Scan for the cell matching the given text and deliver its (x, y) coordinate at center. 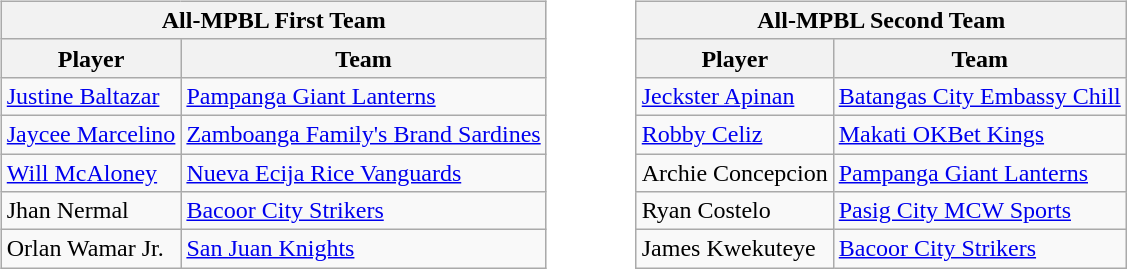
James Kwekuteye (734, 249)
All-MPBL Second Team (881, 20)
Jhan Nermal (91, 211)
All-MPBL First Team (274, 20)
Jaycee Marcelino (91, 134)
Orlan Wamar Jr. (91, 249)
Makati OKBet Kings (980, 134)
San Juan Knights (364, 249)
Zamboanga Family's Brand Sardines (364, 134)
Pasig City MCW Sports (980, 211)
Will McAloney (91, 173)
Robby Celiz (734, 134)
Justine Baltazar (91, 96)
Batangas City Embassy Chill (980, 96)
Nueva Ecija Rice Vanguards (364, 173)
Archie Concepcion (734, 173)
Ryan Costelo (734, 211)
Jeckster Apinan (734, 96)
